Capture the cell that displays the provided text and extract its [X, Y] central coordinate. 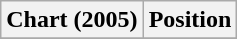
Chart (2005) [72, 20]
Position [190, 20]
